Search for the cell housing the specified text and yield its (X, Y) center coordinate. 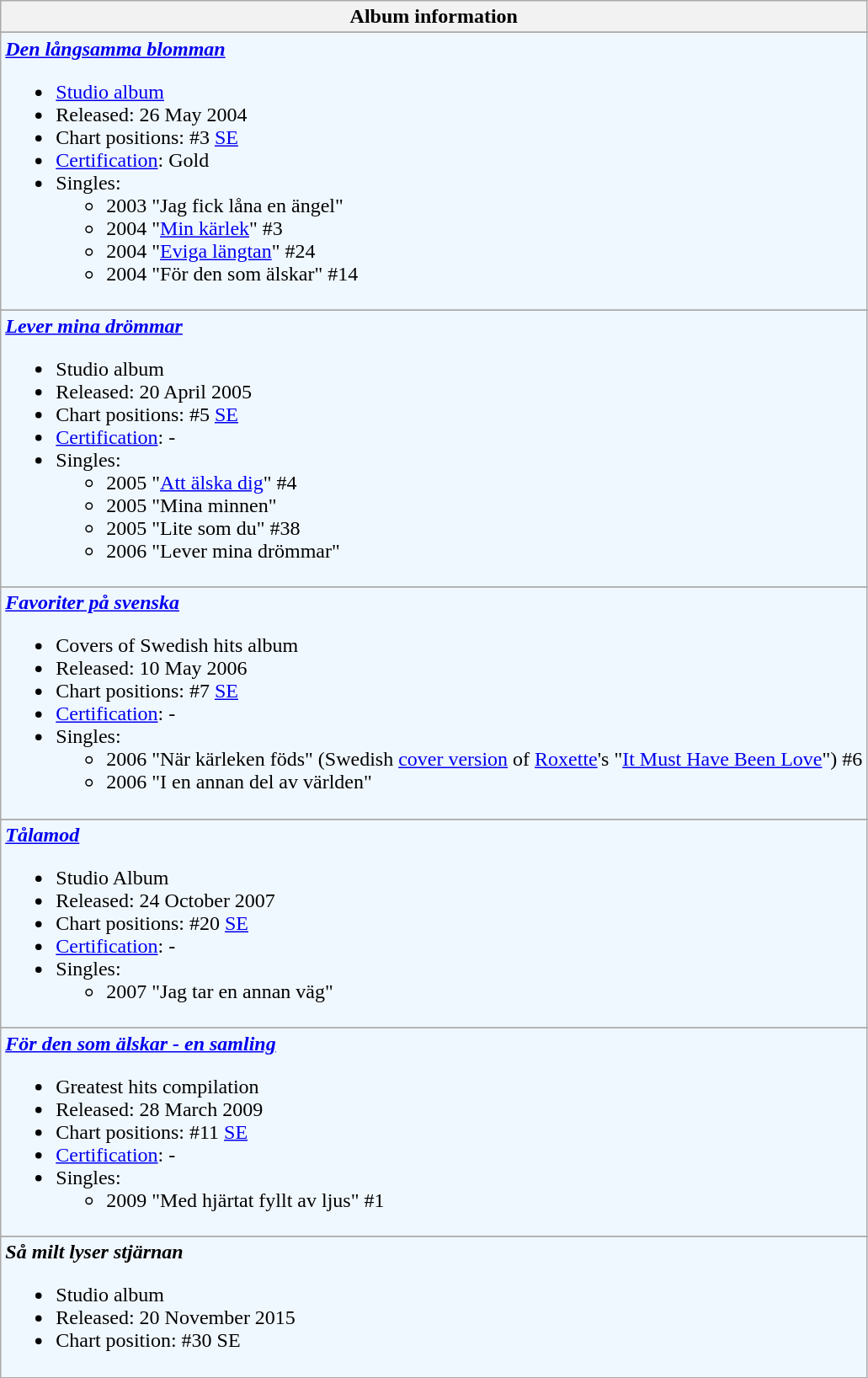
TålamodStudio AlbumReleased: 24 October 2007Chart positions: #20 SECertification: -Singles:2007 "Jag tar en annan väg" (434, 923)
Album information (434, 17)
Så milt lyser stjärnanStudio albumReleased: 20 November 2015Chart position: #30 SE (434, 1307)
